Search for the cell housing the specified text and yield its [X, Y] center coordinate. 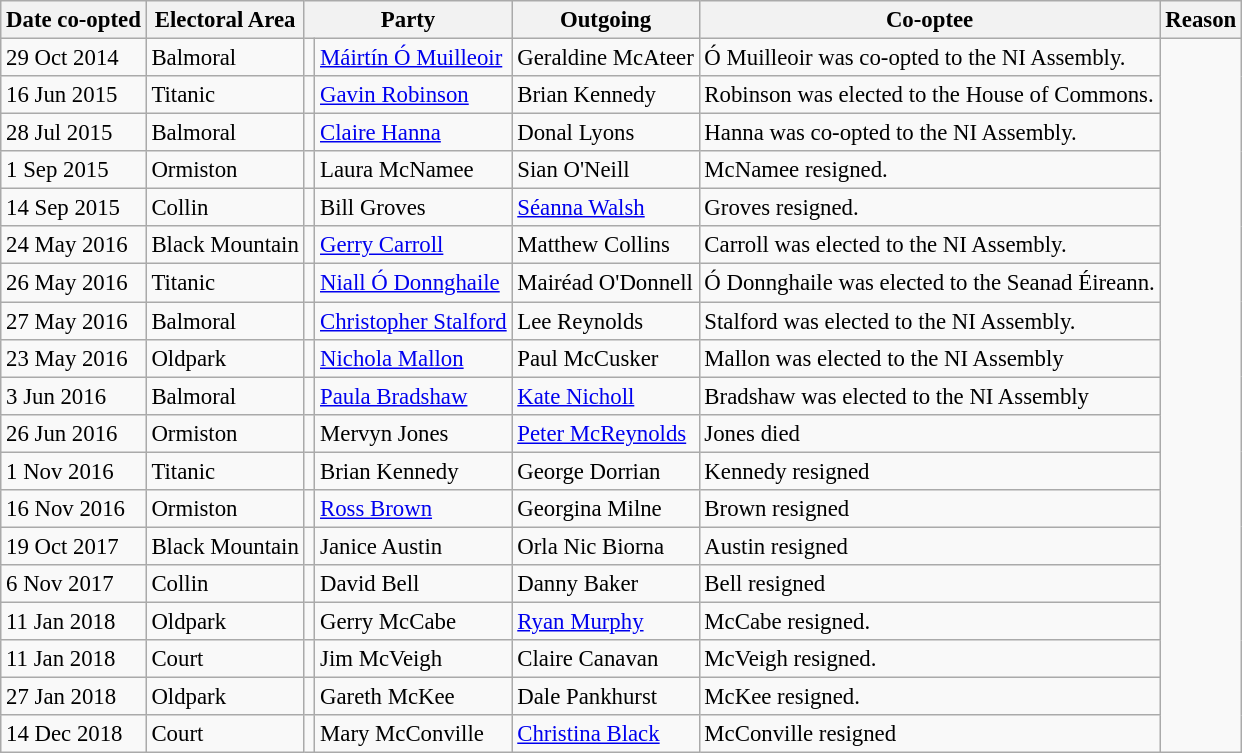
Geraldine McAteer [606, 58]
Jim McVeigh [414, 659]
Party [408, 20]
Ross Brown [414, 509]
29 Oct 2014 [74, 58]
24 May 2016 [74, 245]
1 Sep 2015 [74, 170]
14 Dec 2018 [74, 734]
David Bell [414, 584]
Danny Baker [606, 584]
Date co-opted [74, 20]
McConville resigned [930, 734]
28 Jul 2015 [74, 133]
Séanna Walsh [606, 208]
Lee Reynolds [606, 321]
Co-optee [930, 20]
Janice Austin [414, 546]
Gareth McKee [414, 697]
Carroll was elected to the NI Assembly. [930, 245]
27 Jan 2018 [74, 697]
Claire Hanna [414, 133]
Gavin Robinson [414, 95]
Ryan Murphy [606, 621]
Bill Groves [414, 208]
1 Nov 2016 [74, 471]
14 Sep 2015 [74, 208]
16 Nov 2016 [74, 509]
Laura McNamee [414, 170]
Dale Pankhurst [606, 697]
Matthew Collins [606, 245]
Claire Canavan [606, 659]
Nichola Mallon [414, 358]
Peter McReynolds [606, 433]
Kennedy resigned [930, 471]
Austin resigned [930, 546]
Bell resigned [930, 584]
Robinson was elected to the House of Commons. [930, 95]
Stalford was elected to the NI Assembly. [930, 321]
Donal Lyons [606, 133]
Christina Black [606, 734]
Mary McConville [414, 734]
6 Nov 2017 [74, 584]
Gerry McCabe [414, 621]
Paula Bradshaw [414, 396]
26 Jun 2016 [74, 433]
27 May 2016 [74, 321]
McCabe resigned. [930, 621]
Sian O'Neill [606, 170]
Reason [1200, 20]
19 Oct 2017 [74, 546]
Christopher Stalford [414, 321]
George Dorrian [606, 471]
Ó Donnghaile was elected to the Seanad Éireann. [930, 283]
Mallon was elected to the NI Assembly [930, 358]
Jones died [930, 433]
Ó Muilleoir was co-opted to the NI Assembly. [930, 58]
Paul McCusker [606, 358]
Gerry Carroll [414, 245]
3 Jun 2016 [74, 396]
Georgina Milne [606, 509]
Brown resigned [930, 509]
Niall Ó Donnghaile [414, 283]
Groves resigned. [930, 208]
Orla Nic Biorna [606, 546]
Mervyn Jones [414, 433]
McKee resigned. [930, 697]
Electoral Area [225, 20]
Bradshaw was elected to the NI Assembly [930, 396]
Kate Nicholl [606, 396]
26 May 2016 [74, 283]
Outgoing [606, 20]
Mairéad O'Donnell [606, 283]
McNamee resigned. [930, 170]
23 May 2016 [74, 358]
McVeigh resigned. [930, 659]
Máirtín Ó Muilleoir [414, 58]
Hanna was co-opted to the NI Assembly. [930, 133]
16 Jun 2015 [74, 95]
